For the text-containing cell, return its midpoint in [X, Y] coordinate format. 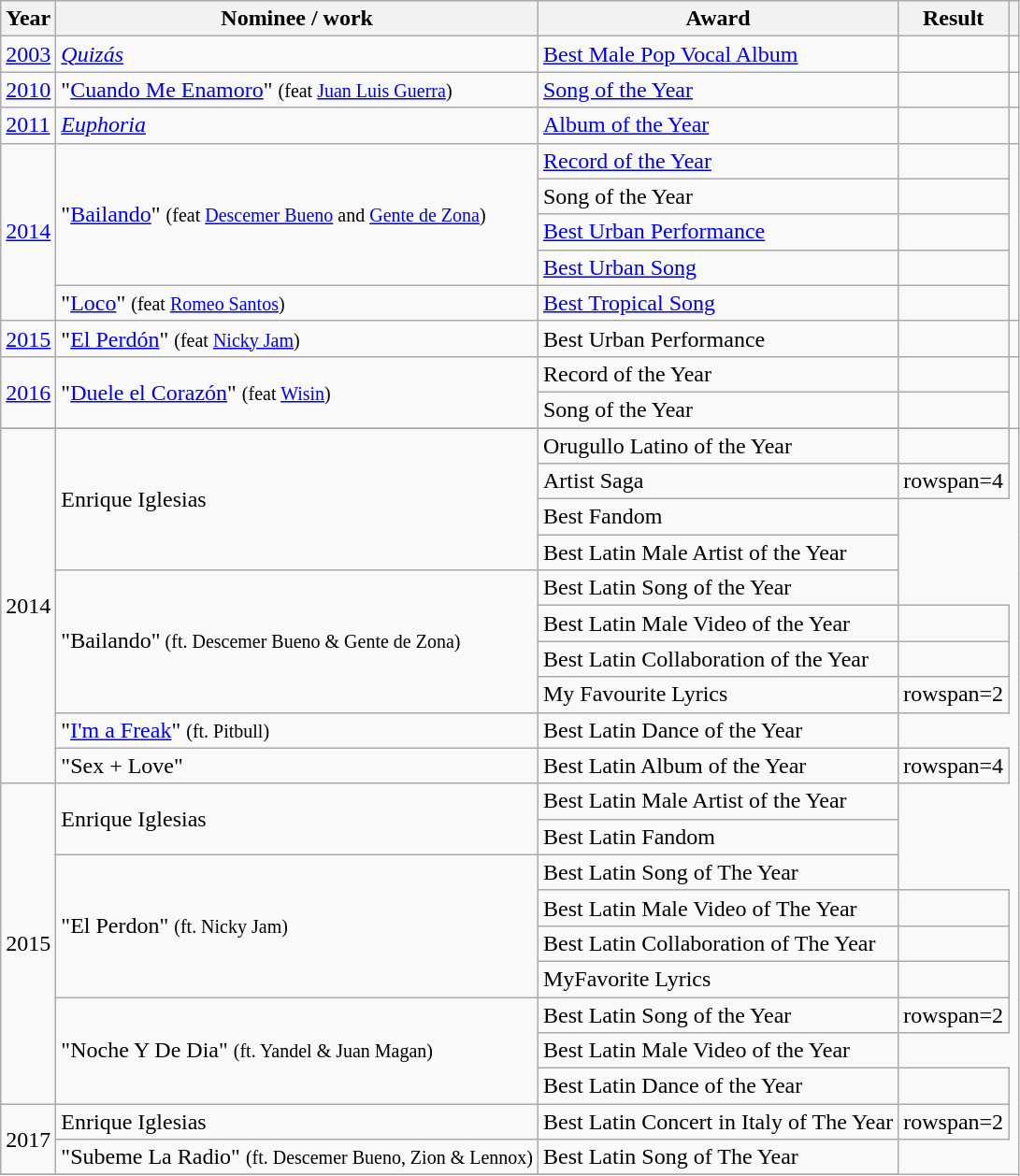
MyFavorite Lyrics [718, 979]
"Subeme La Radio" (ft. Descemer Bueno, Zion & Lennox) [297, 1157]
"Noche Y De Dia" (ft. Yandel & Juan Magan) [297, 1050]
"Cuando Me Enamoro" (feat Juan Luis Guerra) [297, 90]
"El Perdon" (ft. Nicky Jam) [297, 925]
2016 [28, 392]
Best Urban Song [718, 267]
Best Fandom [718, 517]
"Duele el Corazón" (feat Wisin) [297, 392]
Result [954, 19]
"Bailando" (feat Descemer Bueno and Gente de Zona) [297, 214]
Best Latin Album of the Year [718, 766]
"El Perdón" (feat Nicky Jam) [297, 338]
2011 [28, 125]
Orugullo Latino of the Year [718, 446]
Nominee / work [297, 19]
My Favourite Lyrics [718, 695]
Year [28, 19]
Award [718, 19]
Best Tropical Song [718, 303]
2017 [28, 1140]
"Sex + Love" [297, 766]
"Loco" (feat Romeo Santos) [297, 303]
Best Latin Fandom [718, 837]
"I'm a Freak" (ft. Pitbull) [297, 730]
Best Male Pop Vocal Album [718, 54]
Album of the Year [718, 125]
Euphoria [297, 125]
Artist Saga [718, 481]
2010 [28, 90]
Best Latin Concert in Italy of The Year [718, 1122]
Best Latin Collaboration of the Year [718, 659]
"Bailando" (ft. Descemer Bueno & Gente de Zona) [297, 641]
Best Latin Collaboration of The Year [718, 943]
Best Latin Male Video of The Year [718, 908]
2003 [28, 54]
Quizás [297, 54]
